Identify which cell holds the provided text, then report its [x, y] central coordinate. 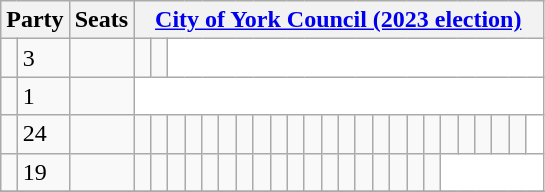
24 [43, 134]
City of York Council (2023 election) [339, 20]
19 [43, 172]
Seats [101, 20]
1 [43, 96]
3 [43, 58]
Party [35, 20]
